Identify which cell holds the provided text, then report its [x, y] central coordinate. 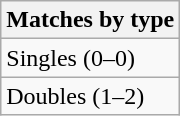
Matches by type [90, 20]
Singles (0–0) [90, 58]
Doubles (1–2) [90, 96]
